Scan for the cell matching the given text and deliver its (x, y) coordinate at center. 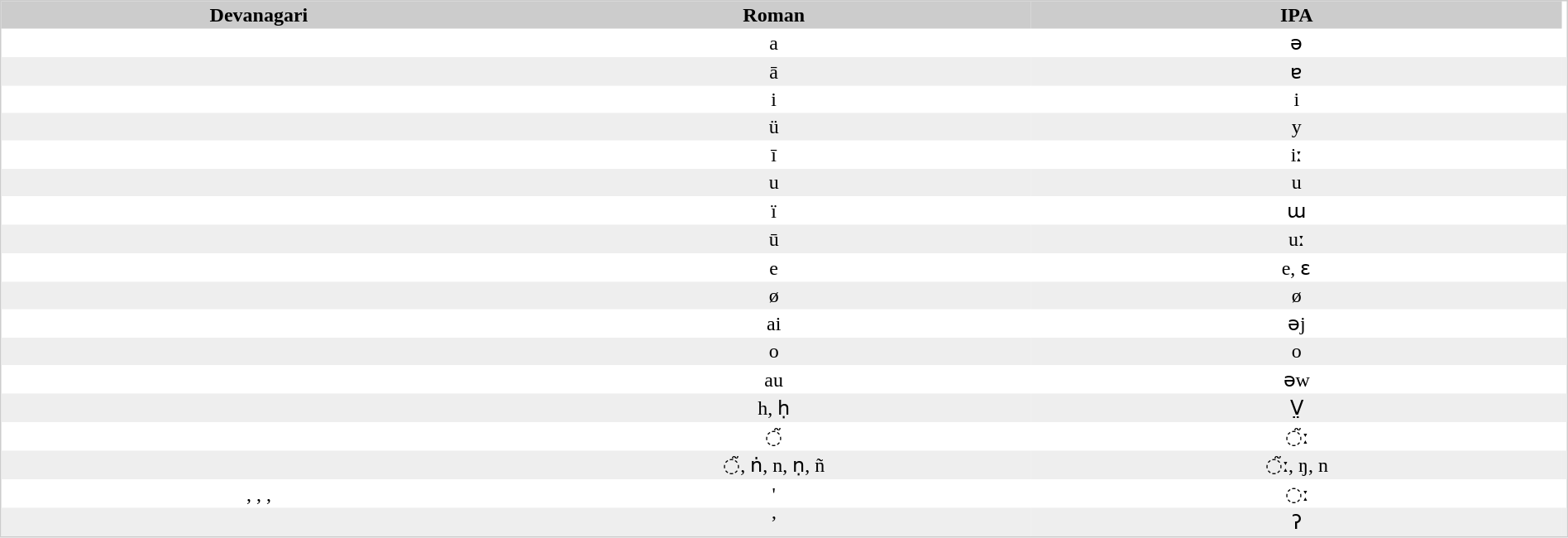
Devanagari (260, 15)
ā (774, 71)
ə (1297, 42)
ɐ (1297, 71)
h, ḥ (774, 408)
IPA (1297, 15)
ʔ (1297, 522)
Roman (774, 15)
əj (1297, 324)
au (774, 379)
uː (1297, 239)
ai (774, 324)
’ (774, 522)
ü (774, 126)
ï (774, 210)
ɯ (1297, 210)
iː (1297, 155)
ū (774, 239)
V̤ (1297, 408)
◌̃ (774, 436)
◌̃ː (1297, 436)
' (774, 493)
, , , (260, 493)
◌̃, ṅ, n, ṇ, ñ (774, 464)
◌ː (1297, 493)
◌̃ː, ŋ, n (1297, 464)
e (774, 267)
əw (1297, 379)
ī (774, 155)
e, ɛ (1297, 267)
y (1297, 126)
a (774, 42)
